Identify which cell holds the provided text, then report its [X, Y] central coordinate. 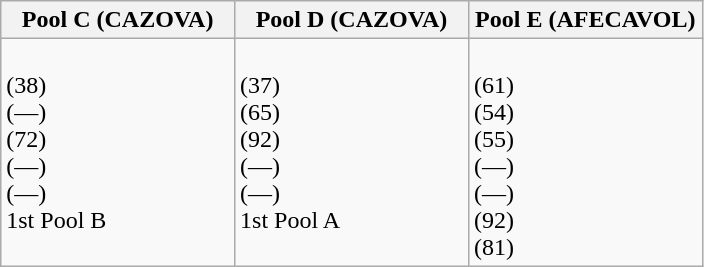
(38) (—) (72) (—) (—) 1st Pool B [118, 152]
Pool C (CAZOVA) [118, 20]
(37) (65) (92) (—) (—) 1st Pool A [352, 152]
Pool E (AFECAVOL) [585, 20]
(61) (54) (55) (—) (—) (92) (81) [585, 152]
Pool D (CAZOVA) [352, 20]
